Determine the (x, y) coordinate at the center of the cell enclosing the given text.  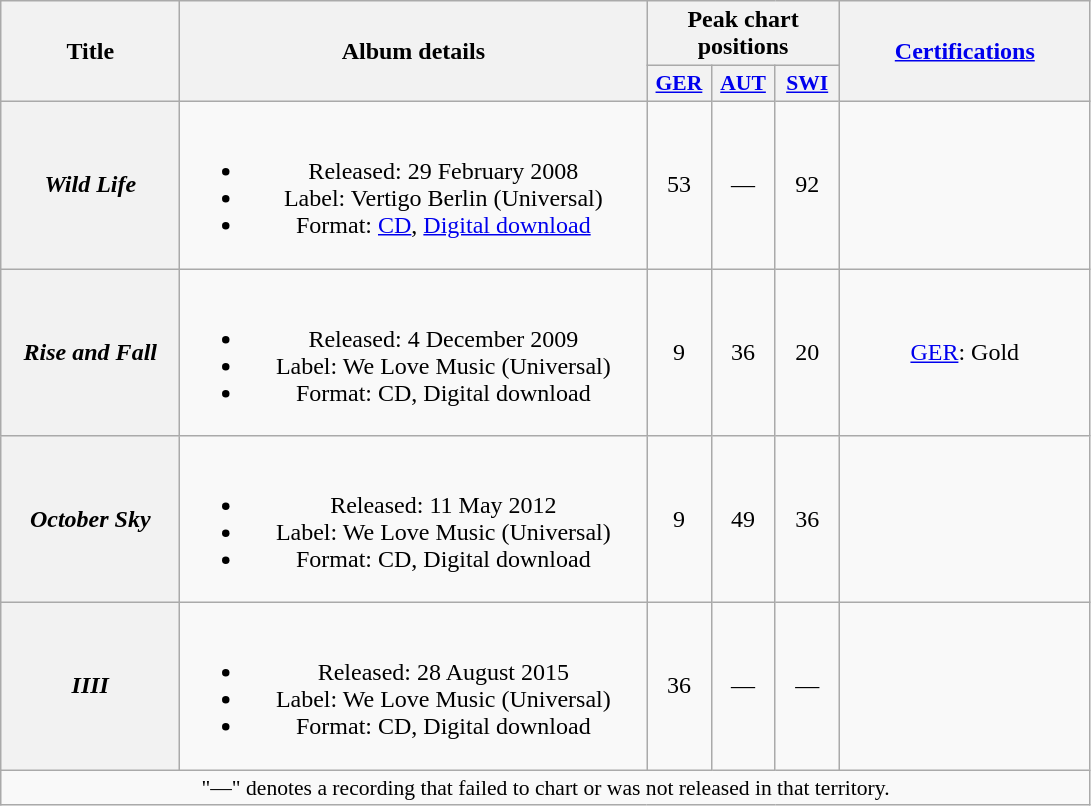
Title (90, 52)
SWI (807, 84)
Released: 29 February 2008Label: Vertigo Berlin (Universal)Format: CD, Digital download (414, 184)
20 (807, 352)
Released: 11 May 2012Label: We Love Music (Universal)Format: CD, Digital download (414, 520)
Peak chart positions (743, 34)
Wild Life (90, 184)
October Sky (90, 520)
GER: Gold (964, 352)
Certifications (964, 52)
Released: 28 August 2015Label: We Love Music (Universal)Format: CD, Digital download (414, 686)
53 (679, 184)
Released: 4 December 2009Label: We Love Music (Universal)Format: CD, Digital download (414, 352)
Rise and Fall (90, 352)
Album details (414, 52)
IIII (90, 686)
92 (807, 184)
49 (743, 520)
"—" denotes a recording that failed to chart or was not released in that territory. (546, 788)
GER (679, 84)
AUT (743, 84)
